Provide the (x, y) coordinate of the cell's center where the given text is located.  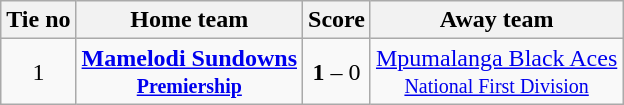
Mamelodi Sundowns Premiership (189, 72)
Score (337, 20)
Mpumalanga Black Aces National First Division (496, 72)
Away team (496, 20)
1 – 0 (337, 72)
Tie no (38, 20)
Home team (189, 20)
1 (38, 72)
